Identify which cell holds the provided text, then report its [x, y] central coordinate. 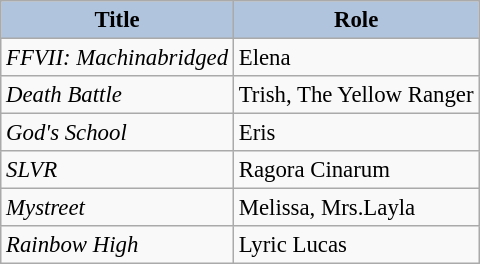
God's School [118, 133]
Melissa, Mrs.Layla [356, 208]
Lyric Lucas [356, 245]
Mystreet [118, 208]
Death Battle [118, 95]
Title [118, 20]
Ragora Cinarum [356, 170]
Elena [356, 58]
SLVR [118, 170]
Rainbow High [118, 245]
Role [356, 20]
FFVII: Machinabridged [118, 58]
Eris [356, 133]
Trish, The Yellow Ranger [356, 95]
